Extract the (x, y) coordinate from the center of the cell holding the provided text.  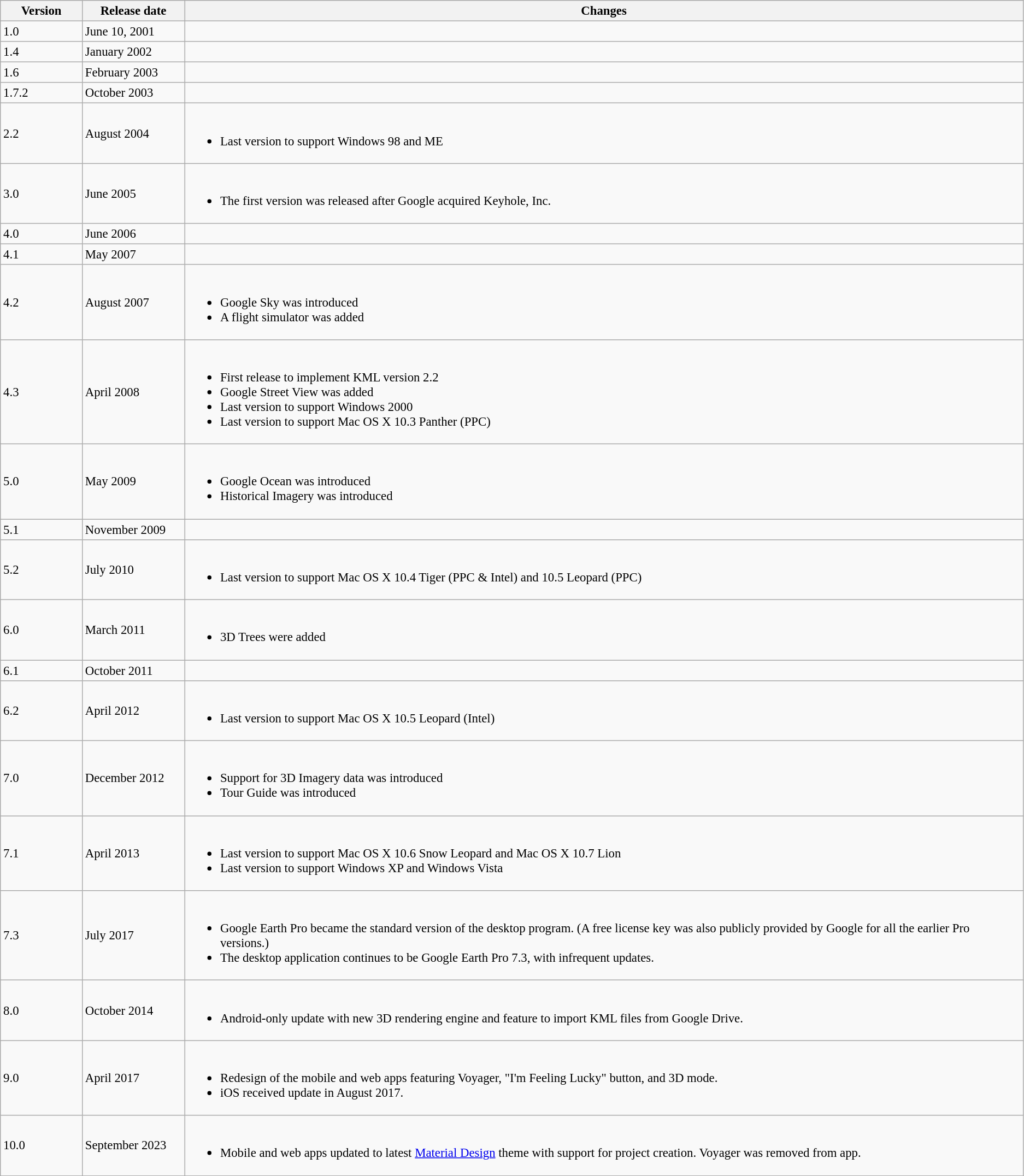
June 2005 (133, 193)
March 2011 (133, 630)
The first version was released after Google acquired Keyhole, Inc. (604, 193)
6.1 (42, 671)
Changes (604, 11)
1.0 (42, 32)
3D Trees were added (604, 630)
4.1 (42, 255)
6.2 (42, 710)
October 2014 (133, 1010)
December 2012 (133, 778)
Last version to support Mac OS X 10.6 Snow Leopard and Mac OS X 10.7 LionLast version to support Windows XP and Windows Vista (604, 854)
August 2007 (133, 302)
5.1 (42, 530)
Google Ocean was introducedHistorical Imagery was introduced (604, 482)
April 2013 (133, 854)
5.2 (42, 569)
July 2010 (133, 569)
3.0 (42, 193)
Last version to support Windows 98 and ME (604, 133)
2.2 (42, 133)
April 2012 (133, 710)
April 2017 (133, 1078)
1.7.2 (42, 93)
5.0 (42, 482)
Version (42, 11)
September 2023 (133, 1145)
May 2007 (133, 255)
7.1 (42, 854)
4.3 (42, 392)
Last version to support Mac OS X 10.4 Tiger (PPC & Intel) and 10.5 Leopard (PPC) (604, 569)
July 2017 (133, 936)
7.3 (42, 936)
June 10, 2001 (133, 32)
Release date (133, 11)
Google Sky was introducedA flight simulator was added (604, 302)
Redesign of the mobile and web apps featuring Voyager, "I'm Feeling Lucky" button, and 3D mode.iOS received update in August 2017. (604, 1078)
Mobile and web apps updated to latest Material Design theme with support for project creation. Voyager was removed from app. (604, 1145)
9.0 (42, 1078)
April 2008 (133, 392)
4.0 (42, 234)
Last version to support Mac OS X 10.5 Leopard (Intel) (604, 710)
October 2003 (133, 93)
7.0 (42, 778)
October 2011 (133, 671)
August 2004 (133, 133)
6.0 (42, 630)
February 2003 (133, 73)
Support for 3D Imagery data was introducedTour Guide was introduced (604, 778)
Android-only update with new 3D rendering engine and feature to import KML files from Google Drive. (604, 1010)
June 2006 (133, 234)
May 2009 (133, 482)
1.4 (42, 52)
4.2 (42, 302)
November 2009 (133, 530)
1.6 (42, 73)
8.0 (42, 1010)
10.0 (42, 1145)
January 2002 (133, 52)
